Output the (X, Y) coordinate of the center of the cell containing the given text.  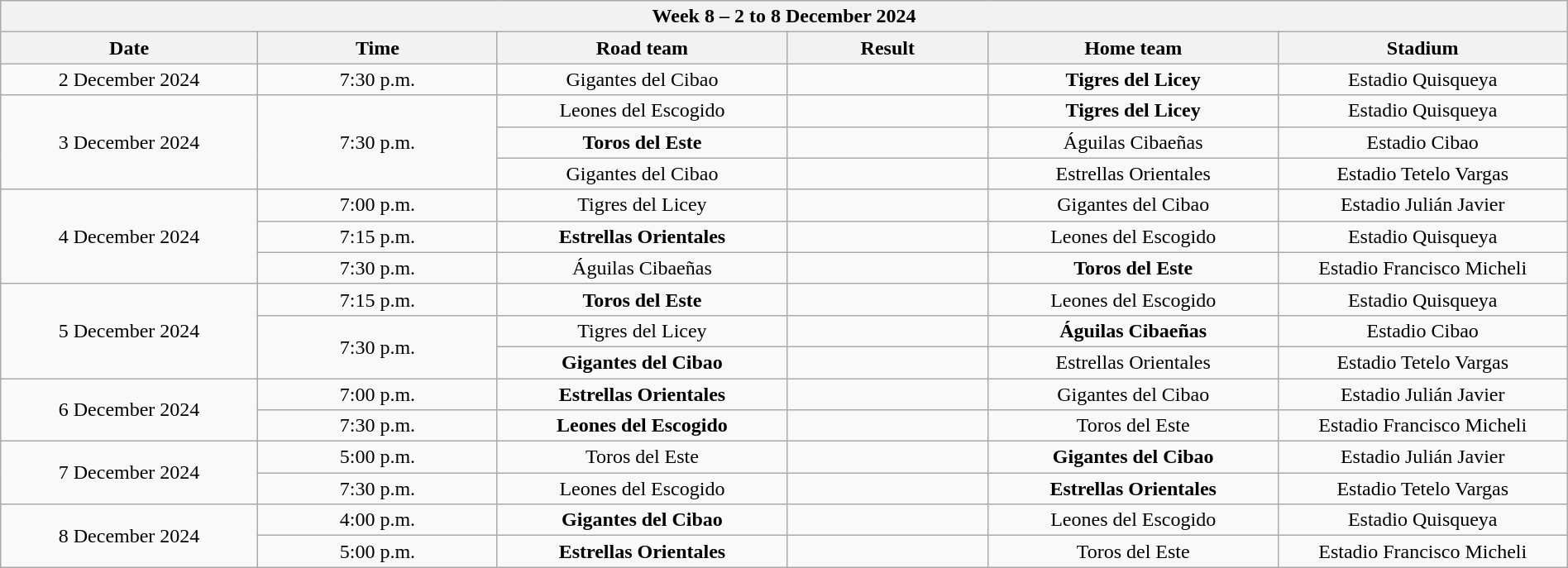
4:00 p.m. (377, 520)
3 December 2024 (129, 142)
Result (887, 48)
Road team (642, 48)
8 December 2024 (129, 536)
Stadium (1422, 48)
7 December 2024 (129, 473)
Date (129, 48)
4 December 2024 (129, 236)
Home team (1133, 48)
5 December 2024 (129, 331)
6 December 2024 (129, 410)
Time (377, 48)
2 December 2024 (129, 79)
Week 8 – 2 to 8 December 2024 (784, 17)
